For the text-containing cell, return its midpoint in [X, Y] coordinate format. 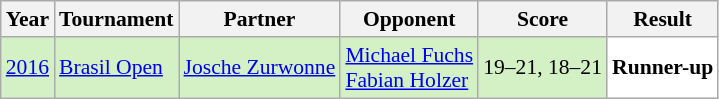
Runner-up [662, 68]
Partner [260, 19]
Michael Fuchs Fabian Holzer [409, 68]
Opponent [409, 19]
Result [662, 19]
Brasil Open [116, 68]
Score [542, 19]
Year [28, 19]
Josche Zurwonne [260, 68]
Tournament [116, 19]
2016 [28, 68]
19–21, 18–21 [542, 68]
